Return the (x, y) coordinate for the center point of the cell that contains the specified text.  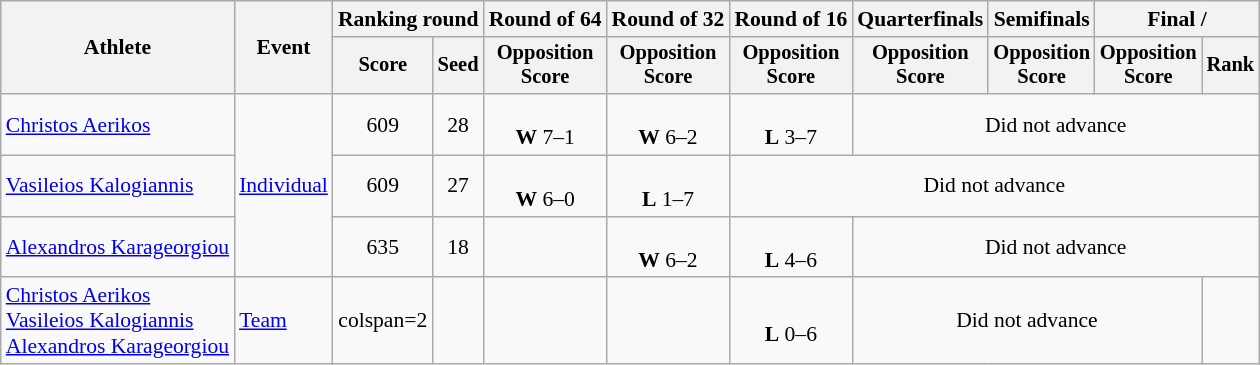
Alexandros Karageorgiou (118, 248)
Christos AerikosVasileios KalogiannisAlexandros Karageorgiou (118, 322)
18 (458, 248)
Round of 32 (668, 19)
Rank (1231, 66)
Round of 16 (790, 19)
Christos Aerikos (118, 124)
Vasileios Kalogiannis (118, 186)
L 3–7 (790, 124)
W 6–0 (546, 186)
Round of 64 (546, 19)
L 0–6 (790, 322)
Semifinals (1042, 19)
L 1–7 (668, 186)
colspan=2 (383, 322)
Athlete (118, 48)
W 7–1 (546, 124)
Team (284, 322)
Event (284, 48)
Ranking round (408, 19)
Individual (284, 186)
Quarterfinals (920, 19)
Final / (1177, 19)
Score (383, 66)
Seed (458, 66)
L 4–6 (790, 248)
27 (458, 186)
28 (458, 124)
635 (383, 248)
